Locate the cell with the specified text and output its [x, y] center coordinate. 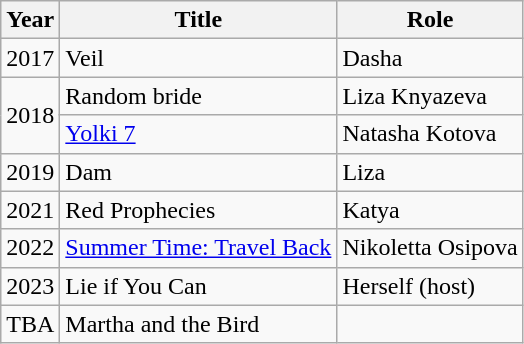
Katya [430, 210]
2019 [30, 172]
Liza [430, 172]
2021 [30, 210]
Lie if You Can [198, 286]
Dasha [430, 58]
TBA [30, 324]
Veil [198, 58]
Natasha Kotova [430, 134]
Liza Knyazeva [430, 96]
Nikoletta Osipova [430, 248]
Herself (host) [430, 286]
Summer Time: Travel Back [198, 248]
Martha and the Bird [198, 324]
Year [30, 20]
2018 [30, 115]
2023 [30, 286]
Role [430, 20]
Red Prophecies [198, 210]
Title [198, 20]
Random bride [198, 96]
2017 [30, 58]
2022 [30, 248]
Yolki 7 [198, 134]
Dam [198, 172]
